Return [x, y] of the center of cell containing provided text 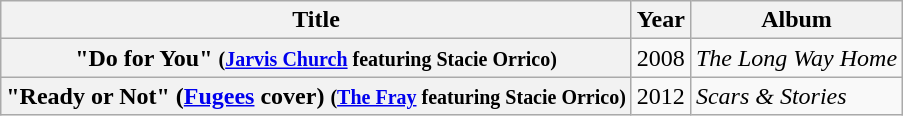
The Long Way Home [796, 58]
2008 [660, 58]
Title [316, 20]
Scars & Stories [796, 96]
Album [796, 20]
"Do for You" (Jarvis Church featuring Stacie Orrico) [316, 58]
"Ready or Not" (Fugees cover) (The Fray featuring Stacie Orrico) [316, 96]
2012 [660, 96]
Year [660, 20]
